Extract the [X, Y] coordinate from the center of the cell holding the provided text.  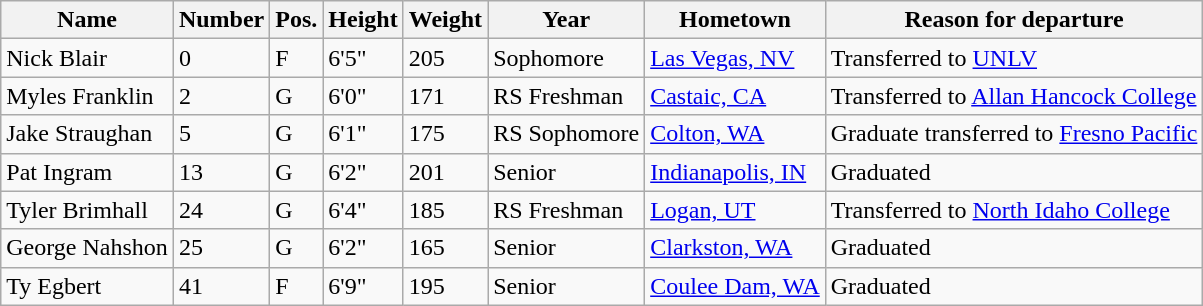
25 [221, 248]
6'0" [363, 96]
Castaic, CA [736, 96]
5 [221, 134]
Ty Egbert [88, 286]
Nick Blair [88, 58]
Jake Straughan [88, 134]
Pat Ingram [88, 172]
Las Vegas, NV [736, 58]
2 [221, 96]
Colton, WA [736, 134]
41 [221, 286]
Name [88, 20]
Weight [445, 20]
6'9" [363, 286]
Logan, UT [736, 210]
6'1" [363, 134]
George Nahshon [88, 248]
205 [445, 58]
Year [566, 20]
Reason for departure [1014, 20]
Transferred to North Idaho College [1014, 210]
Number [221, 20]
Myles Franklin [88, 96]
175 [445, 134]
0 [221, 58]
Hometown [736, 20]
Coulee Dam, WA [736, 286]
6'5" [363, 58]
Pos. [296, 20]
201 [445, 172]
Sophomore [566, 58]
185 [445, 210]
Clarkston, WA [736, 248]
195 [445, 286]
Height [363, 20]
Tyler Brimhall [88, 210]
Transferred to Allan Hancock College [1014, 96]
13 [221, 172]
Transferred to UNLV [1014, 58]
24 [221, 210]
6'4" [363, 210]
Indianapolis, IN [736, 172]
RS Sophomore [566, 134]
171 [445, 96]
165 [445, 248]
Graduate transferred to Fresno Pacific [1014, 134]
